Capture the cell that displays the provided text and extract its (X, Y) central coordinate. 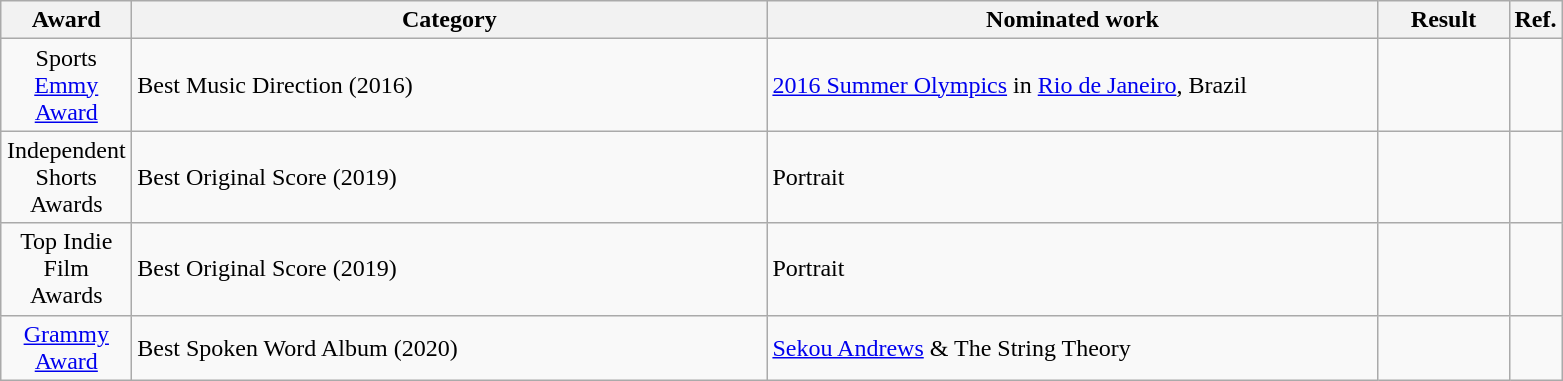
Ref. (1536, 20)
Award (66, 20)
Sekou Andrews & The String Theory (1072, 348)
Result (1444, 20)
Nominated work (1072, 20)
2016 Summer Olympics in Rio de Janeiro, Brazil (1072, 85)
Sports Emmy Award (66, 85)
Top Indie Film Awards (66, 269)
Best Music Direction (2016) (450, 85)
Category (450, 20)
Grammy Award (66, 348)
Independent Shorts Awards (66, 177)
Best Spoken Word Album (2020) (450, 348)
